Extract the (X, Y) coordinate from the center of the cell holding the provided text.  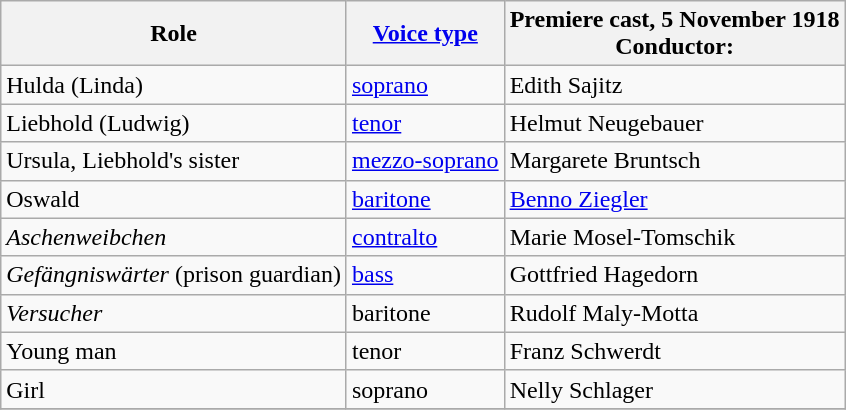
Aschenweibchen (174, 237)
Gottfried Hagedorn (674, 275)
mezzo-soprano (425, 161)
Oswald (174, 199)
Young man (174, 351)
Hulda (Linda) (174, 85)
Role (174, 34)
Premiere cast, 5 November 1918Conductor: (674, 34)
Voice type (425, 34)
Benno Ziegler (674, 199)
Versucher (174, 313)
Girl (174, 389)
Helmut Neugebauer (674, 123)
Liebhold (Ludwig) (174, 123)
Marie Mosel-Tomschik (674, 237)
Rudolf Maly-Motta (674, 313)
Gefängniswärter (prison guardian) (174, 275)
contralto (425, 237)
Ursula, Liebhold's sister (174, 161)
bass (425, 275)
Margarete Bruntsch (674, 161)
Edith Sajitz (674, 85)
Nelly Schlager (674, 389)
Franz Schwerdt (674, 351)
